Output the (x, y) coordinate of the center of the cell containing the given text.  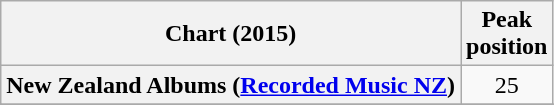
New Zealand Albums (Recorded Music NZ) (231, 85)
25 (506, 85)
Chart (2015) (231, 34)
Peakposition (506, 34)
